From the cell containing the given text, extract its center point as [X, Y] coordinate. 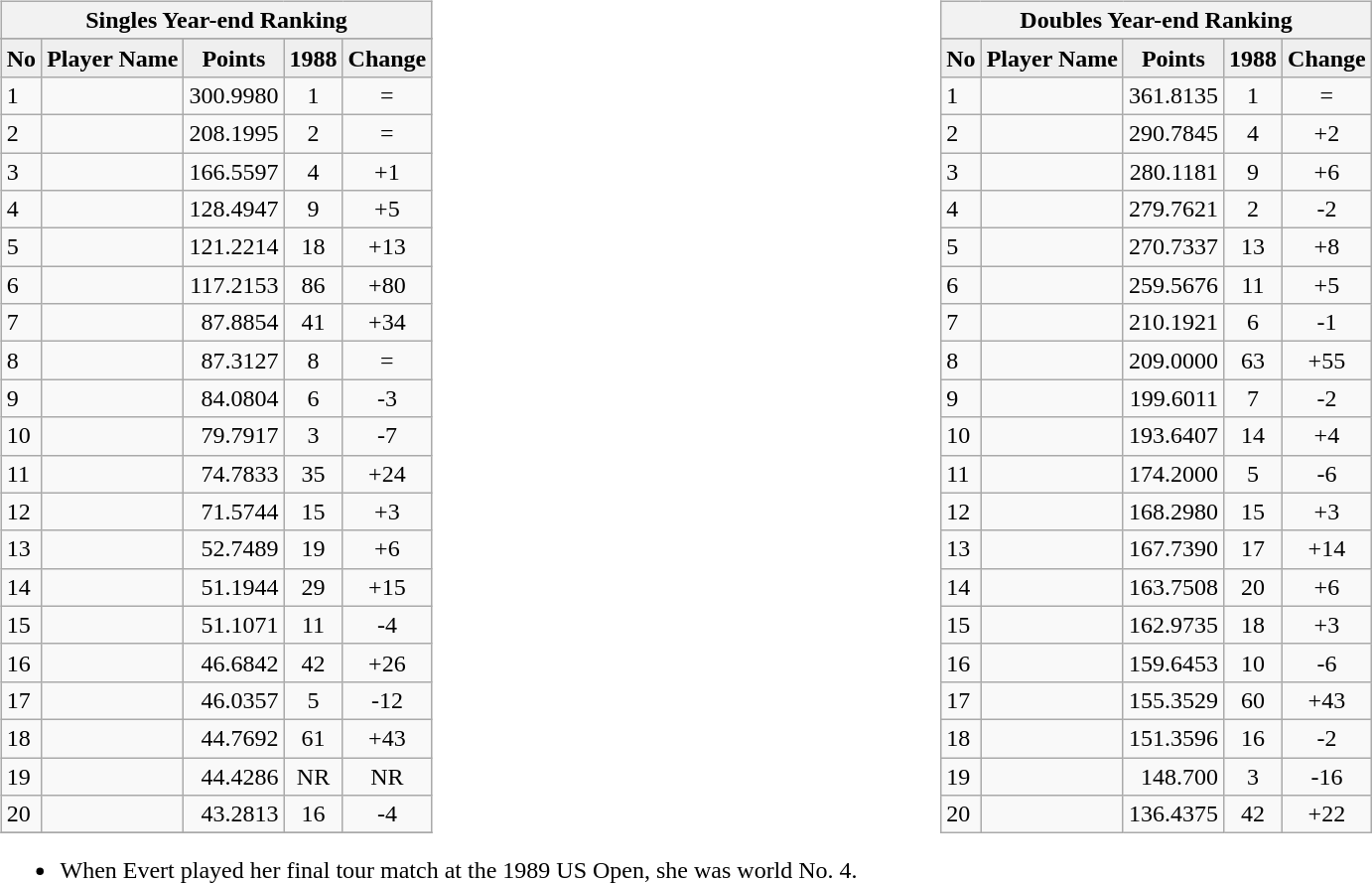
167.7390 [1173, 549]
+4 [1327, 436]
51.1071 [234, 625]
151.3596 [1173, 738]
121.2214 [234, 247]
74.7833 [234, 474]
52.7489 [234, 549]
193.6407 [1173, 436]
174.2000 [1173, 474]
46.0357 [234, 700]
128.4947 [234, 210]
208.1995 [234, 133]
199.6011 [1173, 398]
86 [314, 285]
166.5597 [234, 172]
29 [314, 587]
+34 [387, 323]
61 [314, 738]
168.2980 [1173, 512]
210.1921 [1173, 323]
279.7621 [1173, 210]
361.8135 [1173, 95]
35 [314, 474]
163.7508 [1173, 587]
+8 [1327, 247]
+22 [1327, 814]
+1 [387, 172]
46.6842 [234, 662]
290.7845 [1173, 133]
+13 [387, 247]
Singles Year-end Ranking [216, 20]
51.1944 [234, 587]
259.5676 [1173, 285]
136.4375 [1173, 814]
44.4286 [234, 776]
43.2813 [234, 814]
Doubles Year-end Ranking [1157, 20]
159.6453 [1173, 662]
+2 [1327, 133]
41 [314, 323]
84.0804 [234, 398]
155.3529 [1173, 700]
60 [1253, 700]
+80 [387, 285]
+26 [387, 662]
87.3127 [234, 361]
-12 [387, 700]
162.9735 [1173, 625]
-3 [387, 398]
-1 [1327, 323]
-7 [387, 436]
270.7337 [1173, 247]
280.1181 [1173, 172]
79.7917 [234, 436]
71.5744 [234, 512]
148.700 [1173, 776]
+14 [1327, 549]
63 [1253, 361]
300.9980 [234, 95]
209.0000 [1173, 361]
44.7692 [234, 738]
-16 [1327, 776]
117.2153 [234, 285]
+24 [387, 474]
+55 [1327, 361]
+15 [387, 587]
87.8854 [234, 323]
